Return [x, y] of the center of cell containing provided text 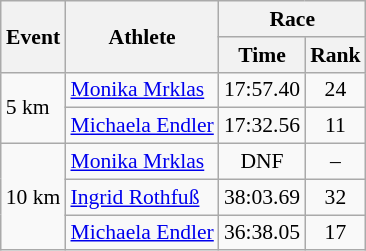
32 [336, 197]
– [336, 162]
Rank [336, 55]
5 km [34, 108]
Athlete [142, 36]
24 [336, 90]
17 [336, 233]
38:03.69 [262, 197]
Time [262, 55]
17:57.40 [262, 90]
Race [292, 19]
10 km [34, 198]
Event [34, 36]
DNF [262, 162]
17:32.56 [262, 126]
36:38.05 [262, 233]
11 [336, 126]
Ingrid Rothfuß [142, 197]
